Provide the [X, Y] coordinate of the cell's center where the given text is located.  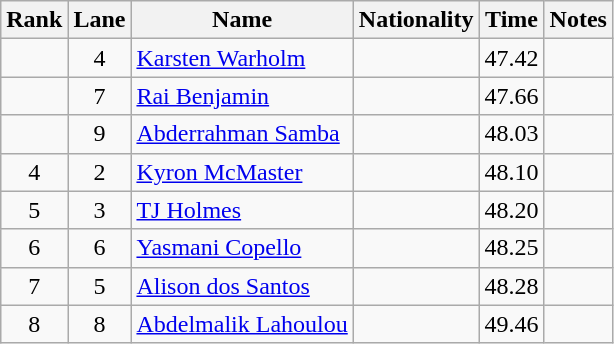
Rank [34, 20]
48.25 [512, 248]
47.42 [512, 58]
Yasmani Copello [242, 248]
Abderrahman Samba [242, 134]
Name [242, 20]
2 [100, 172]
Kyron McMaster [242, 172]
Alison dos Santos [242, 286]
Notes [578, 20]
Rai Benjamin [242, 96]
9 [100, 134]
49.46 [512, 324]
Lane [100, 20]
Abdelmalik Lahoulou [242, 324]
48.28 [512, 286]
Karsten Warholm [242, 58]
47.66 [512, 96]
48.10 [512, 172]
48.03 [512, 134]
Time [512, 20]
48.20 [512, 210]
Nationality [416, 20]
3 [100, 210]
TJ Holmes [242, 210]
